Capture the cell that displays the provided text and extract its [x, y] central coordinate. 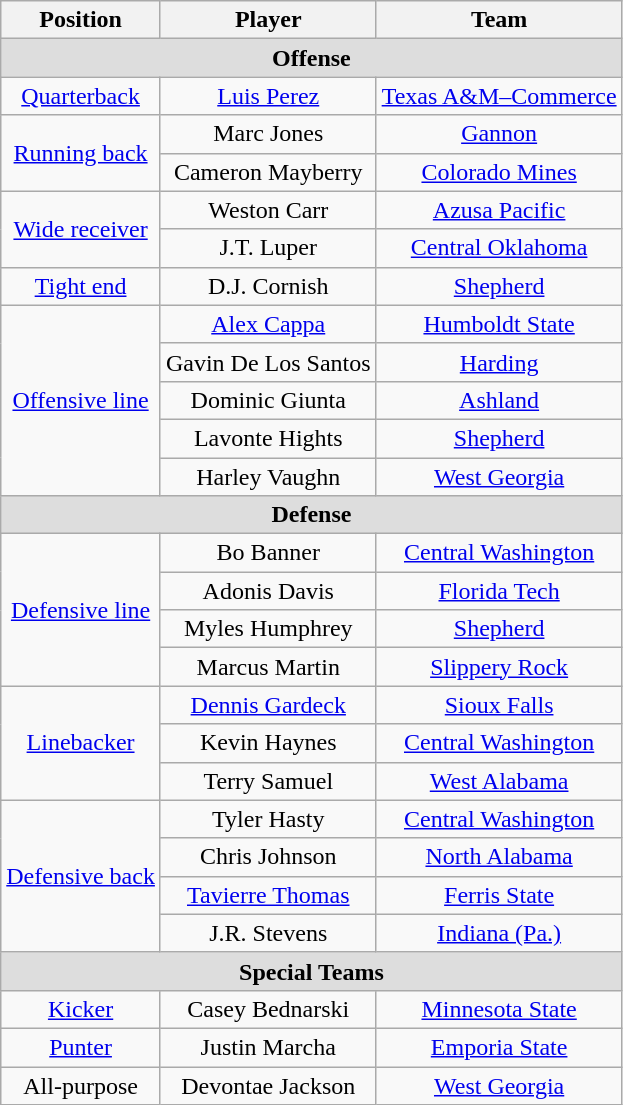
Adonis Davis [268, 591]
Tyler Hasty [268, 819]
Defensive line [81, 610]
Sioux Falls [499, 705]
Luis Perez [268, 96]
Defense [312, 515]
Marc Jones [268, 134]
Marcus Martin [268, 667]
Dennis Gardeck [268, 705]
Azusa Pacific [499, 210]
Myles Humphrey [268, 629]
Running back [81, 153]
Ferris State [499, 895]
Alex Cappa [268, 324]
Position [81, 20]
Offense [312, 58]
Slippery Rock [499, 667]
All-purpose [81, 1085]
Humboldt State [499, 324]
Quarterback [81, 96]
Texas A&M–Commerce [499, 96]
West Alabama [499, 781]
Central Oklahoma [499, 248]
Tight end [81, 286]
Player [268, 20]
Harley Vaughn [268, 477]
Defensive back [81, 876]
J.T. Luper [268, 248]
Indiana (Pa.) [499, 933]
Terry Samuel [268, 781]
Ashland [499, 400]
Gavin De Los Santos [268, 362]
Casey Bednarski [268, 1009]
Devontae Jackson [268, 1085]
Wide receiver [81, 229]
Harding [499, 362]
Chris Johnson [268, 857]
Punter [81, 1047]
Kevin Haynes [268, 743]
D.J. Cornish [268, 286]
J.R. Stevens [268, 933]
Colorado Mines [499, 172]
Bo Banner [268, 553]
Minnesota State [499, 1009]
Special Teams [312, 971]
Offensive line [81, 400]
Justin Marcha [268, 1047]
Team [499, 20]
Florida Tech [499, 591]
Emporia State [499, 1047]
Gannon [499, 134]
Weston Carr [268, 210]
Dominic Giunta [268, 400]
Linebacker [81, 743]
Tavierre Thomas [268, 895]
Lavonte Hights [268, 438]
North Alabama [499, 857]
Cameron Mayberry [268, 172]
Kicker [81, 1009]
